Locate the cell with the specified text and output its [x, y] center coordinate. 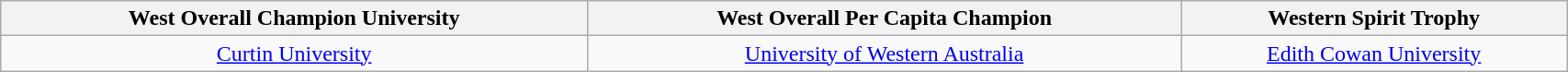
University of Western Australia [885, 54]
Edith Cowan University [1374, 54]
West Overall Per Capita Champion [885, 18]
Western Spirit Trophy [1374, 18]
Curtin University [294, 54]
West Overall Champion University [294, 18]
